For the text-containing cell, return its midpoint in (x, y) coordinate format. 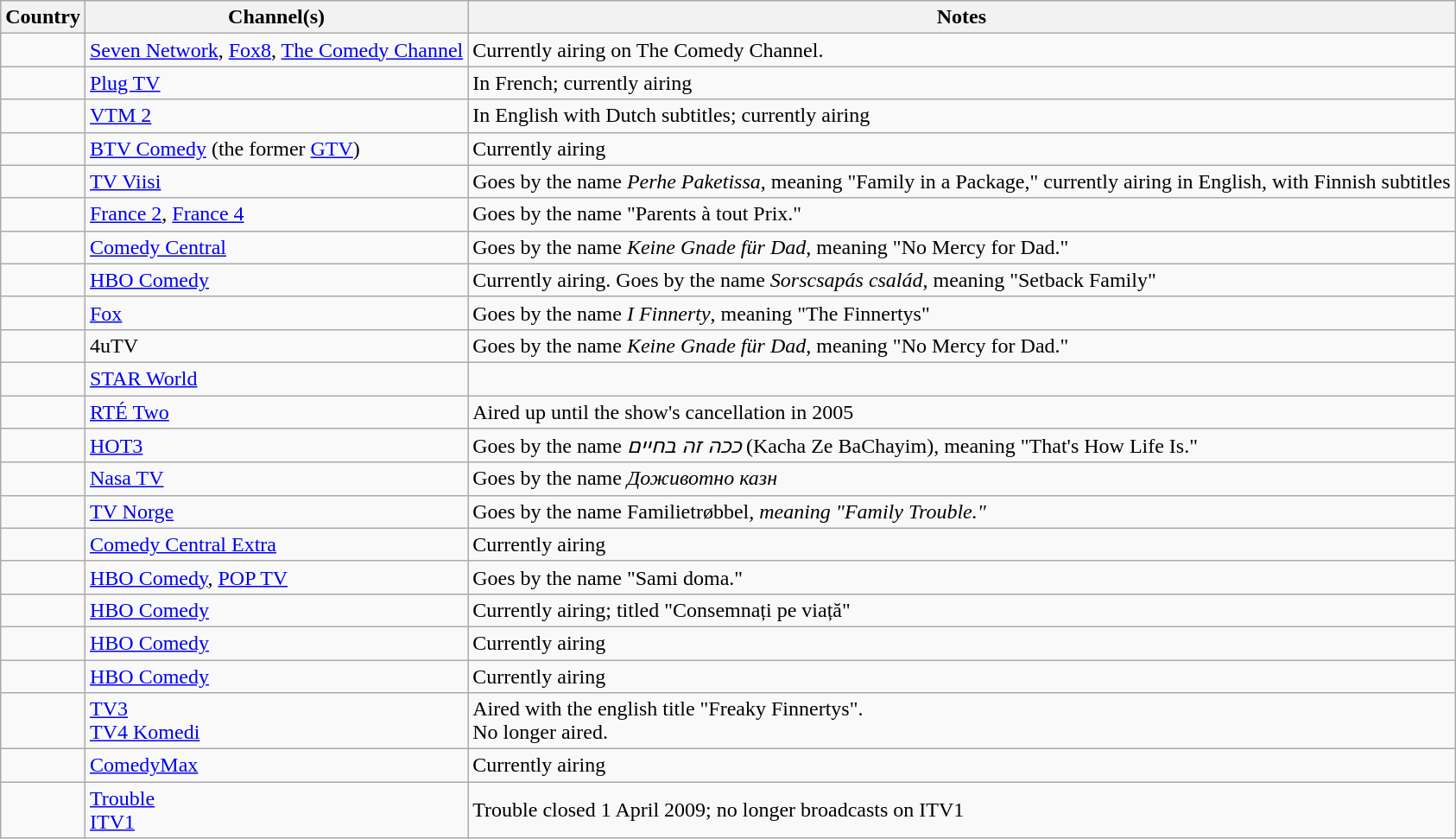
Goes by the name "Sami doma." (962, 577)
In French; currently airing (962, 83)
Currently airing; titled "Consemnați pe viață" (962, 610)
TV Norge (276, 512)
Goes by the name ככה זה בחיים (Kacha Ze BaChayim), meaning "That's How Life Is." (962, 446)
Goes by the name Familietrøbbel, meaning "Family Trouble." (962, 512)
Goes by the name "Parents à tout Prix." (962, 214)
Currently airing. Goes by the name Sorscsapás család, meaning "Setback Family" (962, 280)
Seven Network, Fox8, The Comedy Channel (276, 50)
Comedy Central Extra (276, 544)
Goes by the name Perhe Paketissa, meaning "Family in a Package," currently airing in English, with Finnish subtitles (962, 181)
VTM 2 (276, 116)
TV3TV4 Komedi (276, 721)
STAR World (276, 378)
RTÉ Two (276, 412)
Goes by the name I Finnerty, meaning "The Finnertys" (962, 313)
Notes (962, 17)
HBO Comedy, POP TV (276, 577)
Nasa TV (276, 479)
Plug TV (276, 83)
TroubleITV1 (276, 810)
TV Viisi (276, 181)
Fox (276, 313)
Currently airing on The Comedy Channel. (962, 50)
Comedy Central (276, 247)
France 2, France 4 (276, 214)
Aired with the english title "Freaky Finnertys".No longer aired. (962, 721)
BTV Comedy (the former GTV) (276, 149)
Goes by the name Доживотно казн (962, 479)
HOT3 (276, 446)
4uTV (276, 346)
Country (43, 17)
Aired up until the show's cancellation in 2005 (962, 412)
In English with Dutch subtitles; currently airing (962, 116)
ComedyMax (276, 766)
Trouble closed 1 April 2009; no longer broadcasts on ITV1 (962, 810)
Channel(s) (276, 17)
